Identify which cell holds the provided text, then report its [x, y] central coordinate. 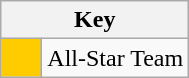
Key [95, 20]
All-Star Team [116, 58]
